Return the (X, Y) coordinate for the center point of the cell that contains the specified text.  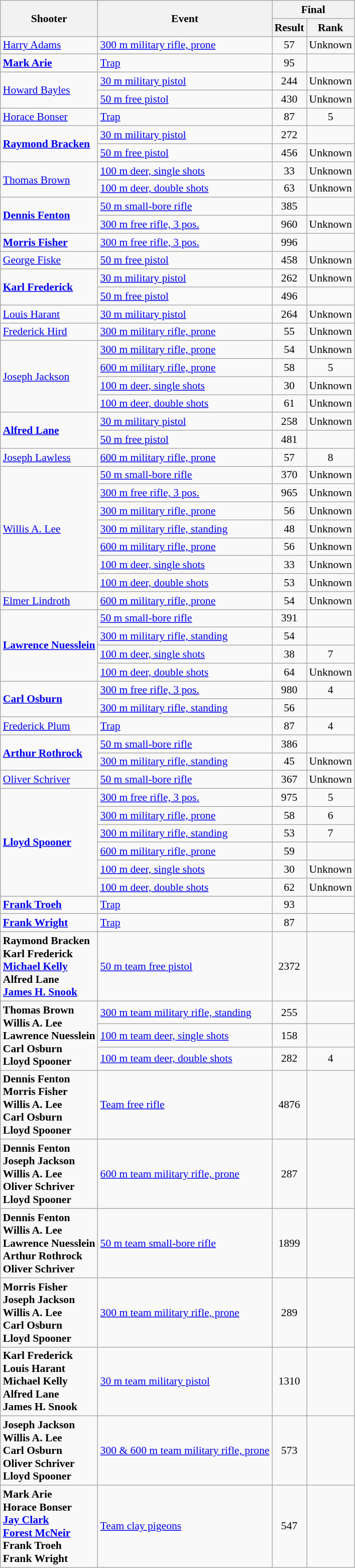
George Fiske (49, 260)
158 (289, 1036)
45 (289, 762)
95 (289, 63)
Result (289, 28)
367 (289, 780)
Dennis FentonMorris FisherWillis A. LeeCarl OsburnLloyd Spooner (49, 1105)
Arthur Rothrock (49, 753)
272 (289, 135)
282 (289, 1059)
496 (289, 296)
Harry Adams (49, 45)
258 (289, 422)
Frank Wright (49, 923)
2372 (289, 967)
300 & 600 m team military rifle, prone (185, 1451)
48 (289, 529)
600 m team military rifle, prone (185, 1174)
Rank (330, 28)
Karl Frederick (49, 288)
Mark ArieHorace BonserJay ClarkForest McNeirFrank TroehFrank Wright (49, 1526)
Mark Arie (49, 63)
Final (313, 10)
Lawrence Nuesslein (49, 645)
960 (289, 225)
Joseph Lawless (49, 457)
Morris Fisher (49, 242)
Karl FrederickLouis HarantMichael KellyAlfred LaneJames H. Snook (49, 1381)
Willis A. Lee (49, 529)
Oliver Schriver (49, 780)
Joseph JacksonWillis A. LeeCarl OsburnOliver SchriverLloyd Spooner (49, 1451)
300 m team military rifle, standing (185, 1012)
458 (289, 260)
Dennis FentonWillis A. LeeLawrence NuessleinArthur RothrockOliver Schriver (49, 1243)
93 (289, 905)
61 (289, 404)
1310 (289, 1381)
255 (289, 1012)
289 (289, 1313)
262 (289, 279)
Team clay pigeons (185, 1526)
59 (289, 852)
100 m team deer, double shots (185, 1059)
62 (289, 887)
Howard Bayles (49, 90)
980 (289, 690)
Event (185, 18)
38 (289, 655)
481 (289, 439)
Team free rifle (185, 1105)
Alfred Lane (49, 430)
64 (289, 672)
547 (289, 1526)
370 (289, 475)
Frederick Hird (49, 332)
Frank Troeh (49, 905)
Thomas BrownWillis A. LeeLawrence NuessleinCarl OsburnLloyd Spooner (49, 1036)
391 (289, 618)
456 (289, 153)
Elmer Lindroth (49, 601)
287 (289, 1174)
Carl Osburn (49, 699)
Louis Harant (49, 314)
100 m team deer, single shots (185, 1036)
975 (289, 798)
Shooter (49, 18)
Thomas Brown (49, 180)
Horace Bonser (49, 117)
264 (289, 314)
300 m team military rifle, prone (185, 1313)
Frederick Plum (49, 726)
1899 (289, 1243)
50 m team small-bore rifle (185, 1243)
Raymond Bracken (49, 144)
4876 (289, 1105)
30 m team military pistol (185, 1381)
55 (289, 332)
8 (330, 457)
Dennis FentonJoseph JacksonWillis A. LeeOliver SchriverLloyd Spooner (49, 1174)
430 (289, 99)
Morris FisherJoseph JacksonWillis A. LeeCarl OsburnLloyd Spooner (49, 1313)
996 (289, 242)
244 (289, 81)
Lloyd Spooner (49, 843)
63 (289, 189)
965 (289, 493)
573 (289, 1451)
50 m team free pistol (185, 967)
Dennis Fenton (49, 215)
386 (289, 744)
Raymond BrackenKarl FrederickMichael KellyAlfred LaneJames H. Snook (49, 967)
Joseph Jackson (49, 377)
385 (289, 207)
6 (330, 815)
